Return (X, Y) of the center of cell containing provided text 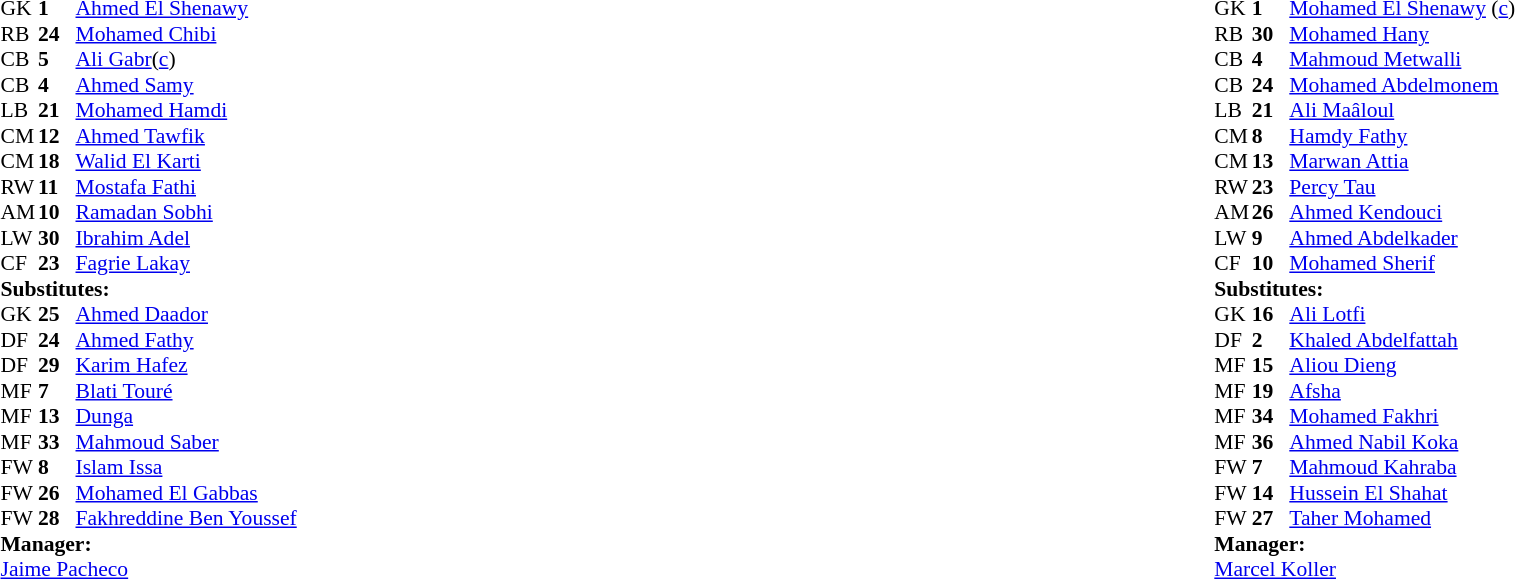
Khaled Abdelfattah (1402, 340)
Ahmed Kendouci (1402, 213)
19 (1271, 391)
27 (1271, 519)
Walid El Karti (186, 161)
Dunga (186, 417)
Ali Gabr(c) (186, 59)
Hussein El Shahat (1402, 493)
Mohamed Chibi (186, 34)
16 (1271, 315)
Ahmed Daador (186, 315)
Marwan Attia (1402, 161)
15 (1271, 365)
Ahmed Tawfik (186, 136)
2 (1271, 340)
Taher Mohamed (1402, 519)
36 (1271, 442)
Ahmed Fathy (186, 340)
Mohamed Hany (1402, 34)
25 (57, 315)
Ibrahim Adel (186, 238)
Mohamed El Gabbas (186, 493)
Fagrie Lakay (186, 263)
Mostafa Fathi (186, 187)
Mahmoud Saber (186, 442)
Ali Lotfi (1402, 315)
Blati Touré (186, 391)
Ahmed Abdelkader (1402, 238)
Mohamed Abdelmonem (1402, 85)
9 (1271, 238)
11 (57, 187)
Ahmed Samy (186, 85)
Afsha (1402, 391)
Mahmoud Kahraba (1402, 467)
29 (57, 365)
5 (57, 59)
Mohamed Fakhri (1402, 417)
28 (57, 519)
14 (1271, 493)
Mohamed Hamdi (186, 111)
Ramadan Sobhi (186, 213)
33 (57, 442)
Ali Maâloul (1402, 111)
Hamdy Fathy (1402, 136)
12 (57, 136)
Mohamed Sherif (1402, 263)
Percy Tau (1402, 187)
18 (57, 161)
Karim Hafez (186, 365)
Ahmed Nabil Koka (1402, 442)
34 (1271, 417)
Islam Issa (186, 467)
Fakhreddine Ben Youssef (186, 519)
Mahmoud Metwalli (1402, 59)
Aliou Dieng (1402, 365)
